Return [X, Y] of the center of cell containing provided text 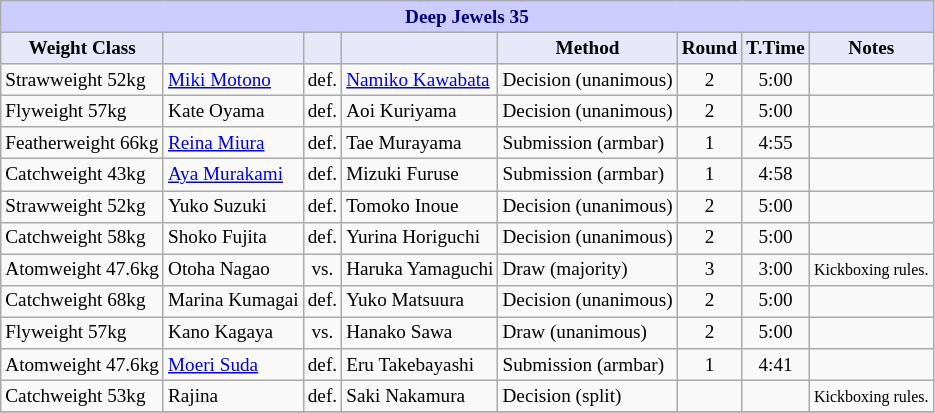
Yuko Matsuura [420, 301]
Tae Murayama [420, 143]
Reina Miura [233, 143]
Aya Murakami [233, 175]
Eru Takebayashi [420, 365]
Draw (unanimous) [588, 333]
Deep Jewels 35 [467, 17]
Haruka Yamaguchi [420, 270]
T.Time [776, 48]
Tomoko Inoue [420, 206]
Shoko Fujita [233, 238]
Notes [871, 48]
Catchweight 58kg [82, 238]
Round [710, 48]
Saki Nakamura [420, 396]
Method [588, 48]
Decision (split) [588, 396]
Namiko Kawabata [420, 80]
3 [710, 270]
Aoi Kuriyama [420, 111]
Catchweight 68kg [82, 301]
Kate Oyama [233, 111]
4:41 [776, 365]
Otoha Nagao [233, 270]
Catchweight 53kg [82, 396]
Kano Kagaya [233, 333]
Rajina [233, 396]
Miki Motono [233, 80]
4:55 [776, 143]
Hanako Sawa [420, 333]
4:58 [776, 175]
Mizuki Furuse [420, 175]
Draw (majority) [588, 270]
Moeri Suda [233, 365]
Marina Kumagai [233, 301]
Catchweight 43kg [82, 175]
Weight Class [82, 48]
Yurina Horiguchi [420, 238]
3:00 [776, 270]
Yuko Suzuki [233, 206]
Featherweight 66kg [82, 143]
